Detect which cell encompasses the target text, then output its (X, Y) center coordinate. 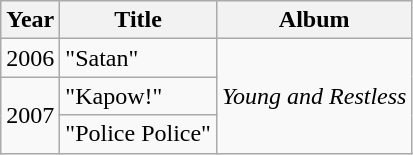
Young and Restless (314, 96)
Album (314, 20)
2006 (30, 58)
"Satan" (138, 58)
2007 (30, 115)
Title (138, 20)
"Police Police" (138, 134)
Year (30, 20)
"Kapow!" (138, 96)
